Pinpoint the cell where the given text exists, returning its [x, y] midpoint coordinate. 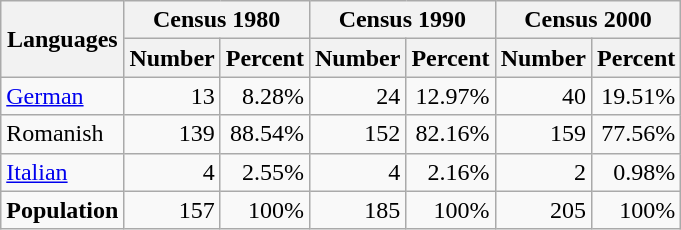
Romanish [62, 134]
159 [543, 134]
2 [543, 172]
Census 1980 [217, 20]
Population [62, 210]
8.28% [264, 96]
185 [357, 210]
205 [543, 210]
24 [357, 96]
2.16% [450, 172]
13 [172, 96]
2.55% [264, 172]
77.56% [636, 134]
40 [543, 96]
German [62, 96]
Census 1990 [402, 20]
152 [357, 134]
0.98% [636, 172]
88.54% [264, 134]
12.97% [450, 96]
19.51% [636, 96]
139 [172, 134]
Census 2000 [588, 20]
82.16% [450, 134]
Italian [62, 172]
Languages [62, 39]
157 [172, 210]
